Search for the cell housing the specified text and yield its [x, y] center coordinate. 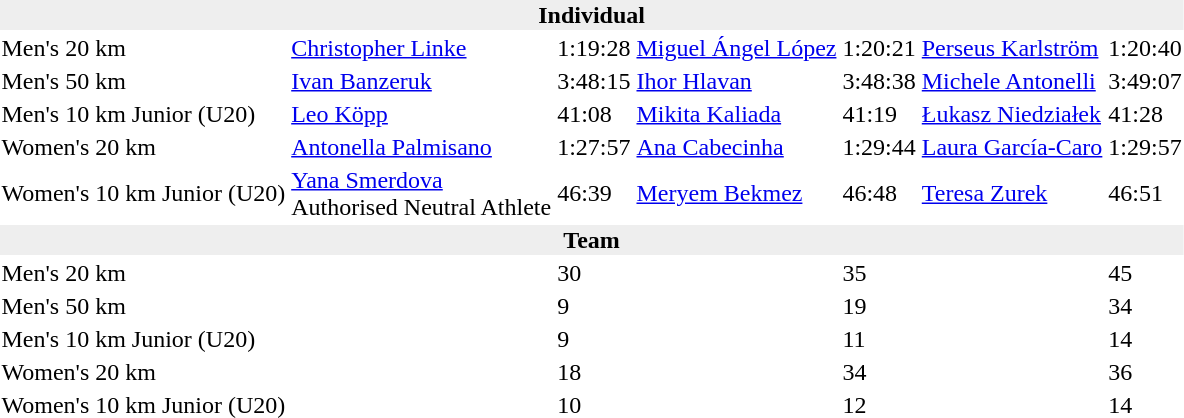
18 [594, 372]
Team [592, 240]
46:48 [879, 194]
Ana Cabecinha [736, 147]
Meryem Bekmez [736, 194]
11 [879, 339]
Women's 10 km Junior (U20) [144, 194]
Laura García-Caro [1012, 147]
35 [879, 273]
Christopher Linke [422, 48]
Antonella Palmisano [422, 147]
46:51 [1145, 194]
45 [1145, 273]
1:19:28 [594, 48]
Michele Antonelli [1012, 81]
Mikita Kaliada [736, 114]
1:29:57 [1145, 147]
41:08 [594, 114]
36 [1145, 372]
41:28 [1145, 114]
1:27:57 [594, 147]
Leo Köpp [422, 114]
Ivan Banzeruk [422, 81]
30 [594, 273]
3:48:15 [594, 81]
14 [1145, 339]
Miguel Ángel López [736, 48]
1:20:40 [1145, 48]
Teresa Zurek [1012, 194]
Perseus Karlström [1012, 48]
19 [879, 306]
Individual [592, 15]
1:20:21 [879, 48]
3:49:07 [1145, 81]
46:39 [594, 194]
1:29:44 [879, 147]
Łukasz Niedziałek [1012, 114]
3:48:38 [879, 81]
41:19 [879, 114]
Yana SmerdovaAuthorised Neutral Athlete [422, 194]
Ihor Hlavan [736, 81]
